Capture the cell that displays the provided text and extract its [x, y] central coordinate. 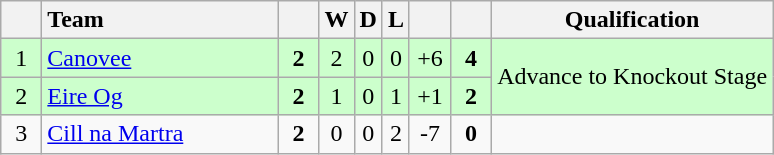
Cill na Martra [160, 134]
Canovee [160, 58]
+1 [430, 96]
Team [160, 20]
Qualification [632, 20]
4 [472, 58]
-7 [430, 134]
Advance to Knockout Stage [632, 77]
3 [22, 134]
L [396, 20]
W [336, 20]
+6 [430, 58]
D [368, 20]
Eire Og [160, 96]
